Detect which cell encompasses the target text, then output its (x, y) center coordinate. 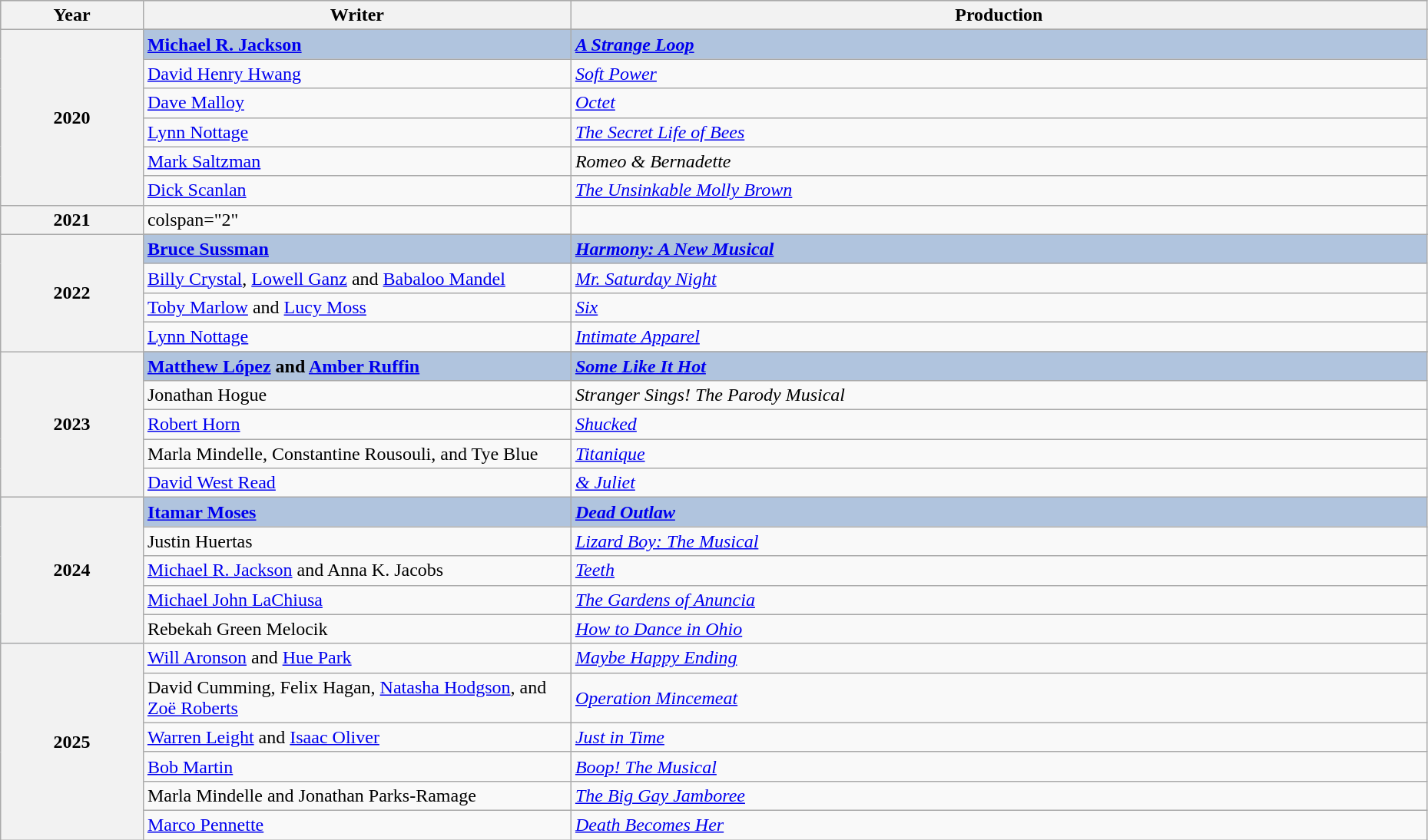
Michael R. Jackson (356, 45)
Mr. Saturday Night (999, 278)
Lizard Boy: The Musical (999, 541)
Just in Time (999, 737)
Will Aronson and Hue Park (356, 658)
David Henry Hwang (356, 74)
Billy Crystal, Lowell Ganz and Babaloo Mandel (356, 278)
Michael R. Jackson and Anna K. Jacobs (356, 570)
Rebekah Green Melocik (356, 629)
Romeo & Bernadette (999, 161)
Writer (356, 15)
Warren Leight and Isaac Oliver (356, 737)
Bob Martin (356, 766)
Octet (999, 103)
2021 (72, 220)
The Big Gay Jamboree (999, 795)
Toby Marlow and Lucy Moss (356, 307)
Michael John LaChiusa (356, 600)
Robert Horn (356, 425)
Dick Scanlan (356, 190)
Year (72, 15)
Teeth (999, 570)
A Strange Loop (999, 45)
Six (999, 307)
2022 (72, 293)
How to Dance in Ohio (999, 629)
Maybe Happy Ending (999, 658)
Production (999, 15)
David West Read (356, 483)
Operation Mincemeat (999, 697)
Soft Power (999, 74)
colspan="2" (356, 220)
David Cumming, Felix Hagan, Natasha Hodgson, and Zoë Roberts (356, 697)
Some Like It Hot (999, 366)
Stranger Sings! The Parody Musical (999, 395)
2024 (72, 570)
Jonathan Hogue (356, 395)
2020 (72, 117)
Marla Mindelle, Constantine Rousouli, and Tye Blue (356, 454)
Itamar Moses (356, 512)
Dead Outlaw (999, 512)
& Juliet (999, 483)
Bruce Sussman (356, 249)
Boop! The Musical (999, 766)
Titanique (999, 454)
Justin Huertas (356, 541)
Dave Malloy (356, 103)
The Gardens of Anuncia (999, 600)
The Unsinkable Molly Brown (999, 190)
2023 (72, 425)
Marla Mindelle and Jonathan Parks-Ramage (356, 795)
Death Becomes Her (999, 825)
Matthew López and Amber Ruffin (356, 366)
Harmony: A New Musical (999, 249)
Shucked (999, 425)
Intimate Apparel (999, 336)
Marco Pennette (356, 825)
The Secret Life of Bees (999, 132)
2025 (72, 742)
Mark Saltzman (356, 161)
